Scan for the cell matching the given text and deliver its (X, Y) coordinate at center. 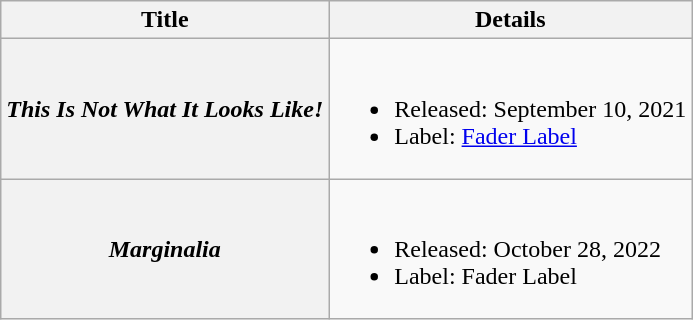
Marginalia (165, 249)
Released: October 28, 2022Label: Fader Label (510, 249)
Details (510, 20)
Title (165, 20)
Released: September 10, 2021Label: Fader Label (510, 109)
This Is Not What It Looks Like! (165, 109)
